Search for the cell housing the specified text and yield its (X, Y) center coordinate. 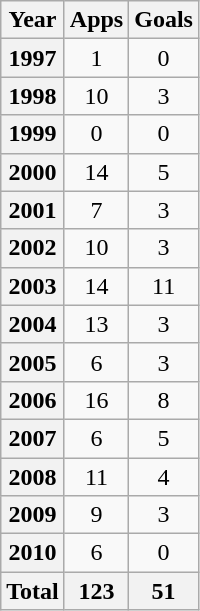
2006 (33, 400)
2004 (33, 324)
123 (96, 591)
Apps (96, 20)
2003 (33, 286)
16 (96, 400)
2000 (33, 172)
2009 (33, 515)
2007 (33, 438)
7 (96, 210)
1997 (33, 58)
1999 (33, 134)
2010 (33, 553)
13 (96, 324)
2005 (33, 362)
2002 (33, 248)
Goals (164, 20)
2008 (33, 477)
4 (164, 477)
Year (33, 20)
9 (96, 515)
1998 (33, 96)
8 (164, 400)
1 (96, 58)
2001 (33, 210)
Total (33, 591)
51 (164, 591)
